Determine the [x, y] coordinate at the center of the cell enclosing the given text.  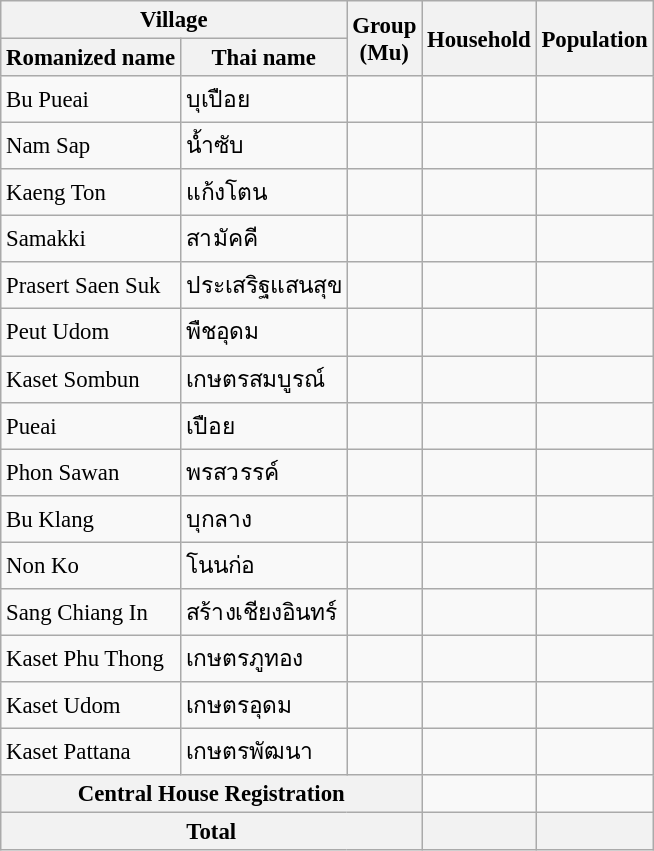
ประเสริฐแสนสุข [264, 286]
Kaset Pattana [91, 752]
น้ำซับ [264, 146]
Population [594, 38]
Village [174, 20]
พืชอุดม [264, 332]
เกษตรภูทอง [264, 658]
บุเปือย [264, 100]
Group(Mu) [384, 38]
โนนก่อ [264, 566]
Central House Registration [212, 794]
Bu Pueai [91, 100]
Household [479, 38]
Phon Sawan [91, 472]
เกษตรอุดม [264, 706]
Nam Sap [91, 146]
Peut Udom [91, 332]
เกษตรพัฒนา [264, 752]
Prasert Saen Suk [91, 286]
Sang Chiang In [91, 612]
Thai name [264, 58]
Total [212, 832]
แก้งโตน [264, 192]
Kaeng Ton [91, 192]
เปือย [264, 426]
สร้างเชียงอินทร์ [264, 612]
Pueai [91, 426]
พรสวรรค์ [264, 472]
Kaset Phu Thong [91, 658]
Kaset Udom [91, 706]
บุกลาง [264, 518]
Romanized name [91, 58]
Non Ko [91, 566]
Bu Klang [91, 518]
สามัคคี [264, 240]
Samakki [91, 240]
Kaset Sombun [91, 380]
เกษตรสมบูรณ์ [264, 380]
